From the cell containing the given text, extract its center point as (X, Y) coordinate. 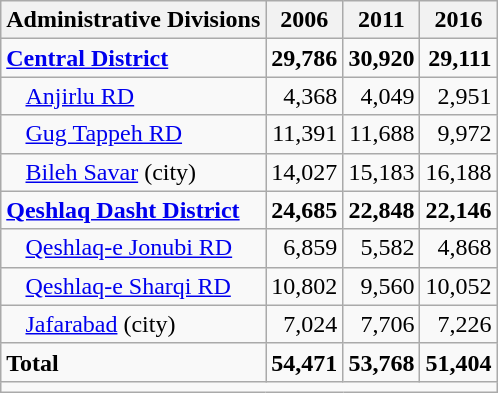
Bileh Savar (city) (134, 172)
9,972 (458, 134)
2011 (382, 20)
54,471 (304, 362)
Jafarabad (city) (134, 324)
5,582 (382, 248)
7,706 (382, 324)
Qeshlaq-e Sharqi RD (134, 286)
11,391 (304, 134)
51,404 (458, 362)
30,920 (382, 58)
9,560 (382, 286)
4,868 (458, 248)
29,111 (458, 58)
29,786 (304, 58)
7,024 (304, 324)
2,951 (458, 96)
16,188 (458, 172)
Administrative Divisions (134, 20)
15,183 (382, 172)
6,859 (304, 248)
Central District (134, 58)
4,049 (382, 96)
53,768 (382, 362)
Qeshlaq Dasht District (134, 210)
2006 (304, 20)
Gug Tappeh RD (134, 134)
22,146 (458, 210)
11,688 (382, 134)
7,226 (458, 324)
Anjirlu RD (134, 96)
10,802 (304, 286)
22,848 (382, 210)
4,368 (304, 96)
2016 (458, 20)
14,027 (304, 172)
10,052 (458, 286)
Qeshlaq-e Jonubi RD (134, 248)
24,685 (304, 210)
Total (134, 362)
